Search for the cell housing the specified text and yield its [X, Y] center coordinate. 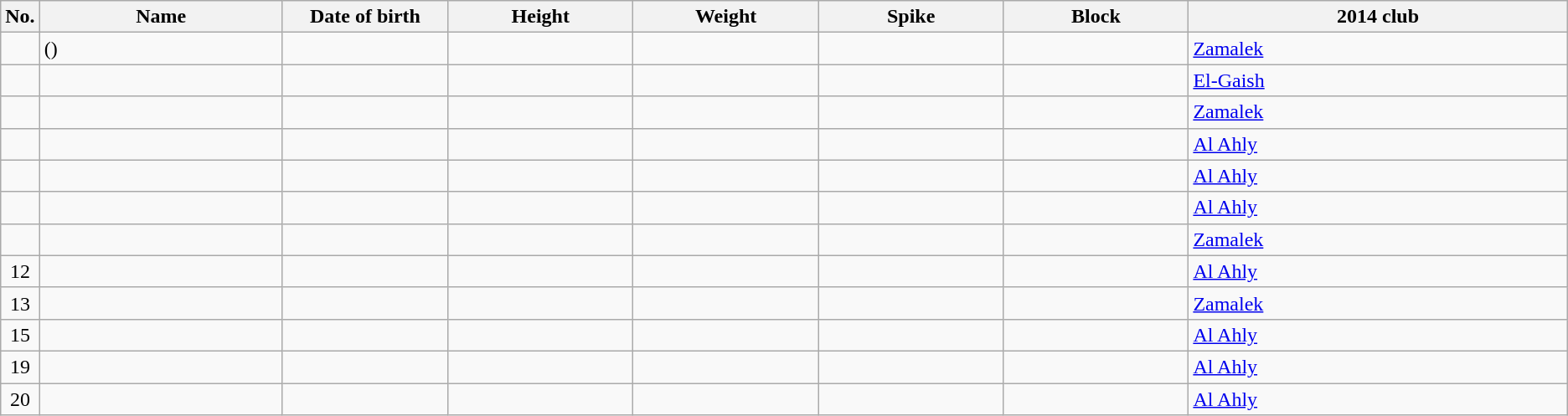
13 [20, 303]
Height [541, 17]
El-Gaish [1378, 80]
Weight [725, 17]
No. [20, 17]
20 [20, 399]
Name [161, 17]
19 [20, 367]
2014 club [1378, 17]
Spike [911, 17]
15 [20, 335]
Block [1096, 17]
() [161, 49]
Date of birth [365, 17]
12 [20, 271]
